Scan for the cell matching the given text and deliver its [x, y] coordinate at center. 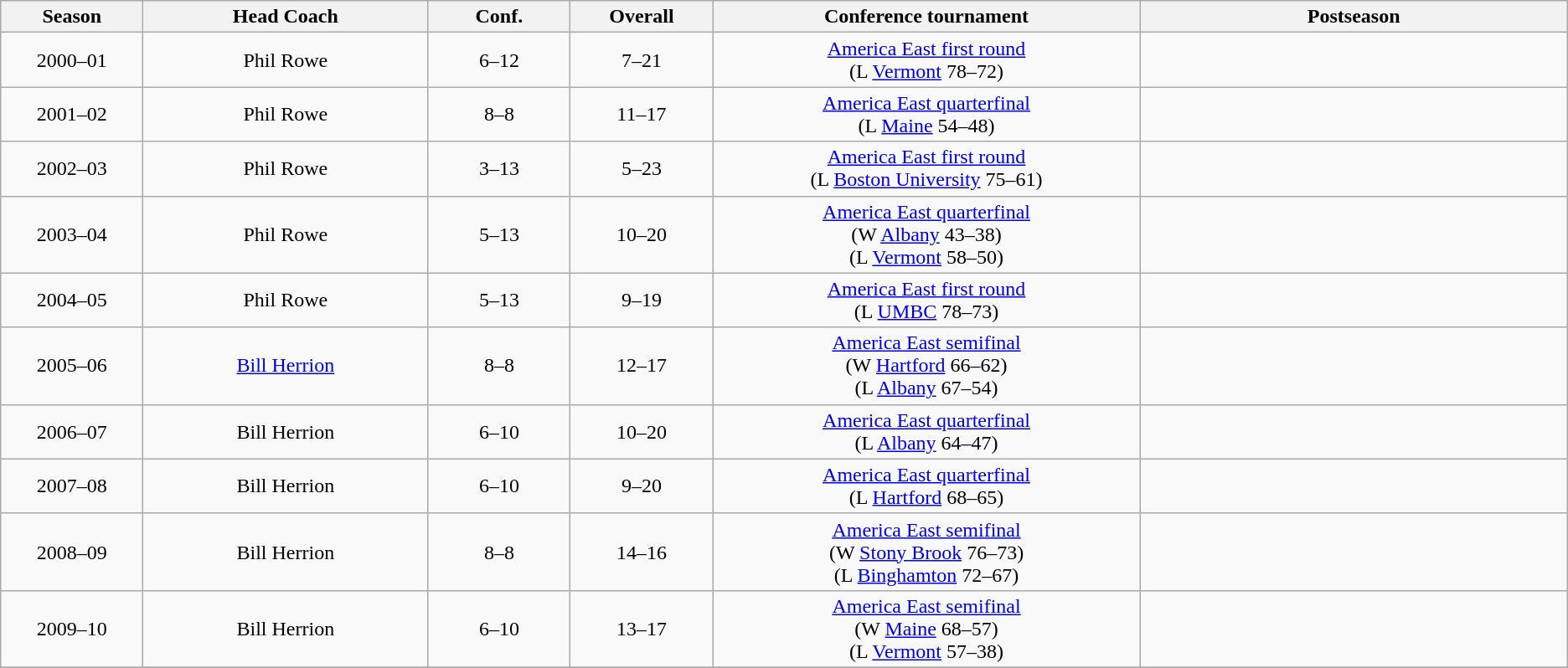
2006–07 [72, 432]
2005–06 [72, 366]
2001–02 [72, 114]
Head Coach [286, 17]
9–20 [642, 486]
9–19 [642, 300]
5–23 [642, 169]
14–16 [642, 552]
Season [72, 17]
America East first round (L UMBC 78–73) [926, 300]
America East quarterfinal (L Albany 64–47) [926, 432]
6–12 [499, 60]
11–17 [642, 114]
Conference tournament [926, 17]
2002–03 [72, 169]
America East semifinal (W Hartford 66–62) (L Albany 67–54) [926, 366]
America East quarterfinal (L Maine 54–48) [926, 114]
2004–05 [72, 300]
Conf. [499, 17]
2003–04 [72, 234]
America East semifinal (W Maine 68–57) (L Vermont 57–38) [926, 629]
3–13 [499, 169]
13–17 [642, 629]
Overall [642, 17]
Postseason [1354, 17]
America East semifinal (W Stony Brook 76–73) (L Binghamton 72–67) [926, 552]
7–21 [642, 60]
America East first round (L Vermont 78–72) [926, 60]
12–17 [642, 366]
2009–10 [72, 629]
2000–01 [72, 60]
America East first round (L Boston University 75–61) [926, 169]
America East quarterfinal (L Hartford 68–65) [926, 486]
2008–09 [72, 552]
2007–08 [72, 486]
America East quarterfinal (W Albany 43–38) (L Vermont 58–50) [926, 234]
